Pinpoint the cell where the given text exists, returning its [x, y] midpoint coordinate. 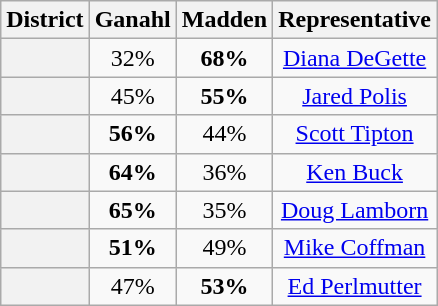
36% [224, 172]
Scott Tipton [355, 134]
55% [224, 96]
45% [132, 96]
64% [132, 172]
Doug Lamborn [355, 210]
44% [224, 134]
65% [132, 210]
35% [224, 210]
68% [224, 58]
49% [224, 248]
Madden [224, 20]
Diana DeGette [355, 58]
51% [132, 248]
56% [132, 134]
District [45, 20]
47% [132, 286]
Ken Buck [355, 172]
Ed Perlmutter [355, 286]
53% [224, 286]
Ganahl [132, 20]
Jared Polis [355, 96]
32% [132, 58]
Mike Coffman [355, 248]
Representative [355, 20]
